From the cell containing the given text, extract its center point as (x, y) coordinate. 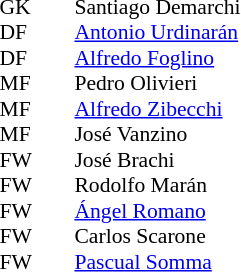
Carlos Scarone (157, 237)
Antonio Urdinarán (157, 33)
Ángel Romano (157, 211)
Alfredo Foglino (157, 58)
Rodolfo Marán (157, 185)
José Brachi (157, 160)
José Vanzino (157, 135)
Pedro Olivieri (157, 83)
Alfredo Zibecchi (157, 109)
